Locate the cell with the specified text and output its [X, Y] center coordinate. 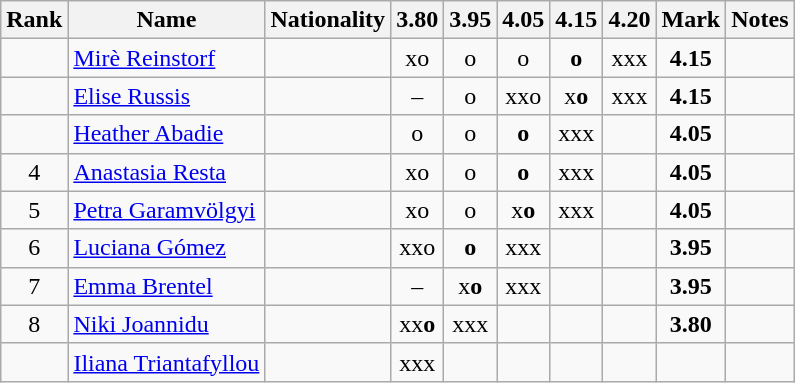
Heather Abadie [166, 134]
Notes [760, 20]
Mirè Reinstorf [166, 58]
Emma Brentel [166, 286]
Niki Joannidu [166, 324]
Nationality [328, 20]
4 [34, 172]
4.20 [630, 20]
Mark [691, 20]
Name [166, 20]
Elise Russis [166, 96]
Anastasia Resta [166, 172]
6 [34, 248]
Iliana Triantafyllou [166, 362]
5 [34, 210]
7 [34, 286]
Rank [34, 20]
Petra Garamvölgyi [166, 210]
Luciana Gómez [166, 248]
8 [34, 324]
